Search for the cell housing the specified text and yield its [x, y] center coordinate. 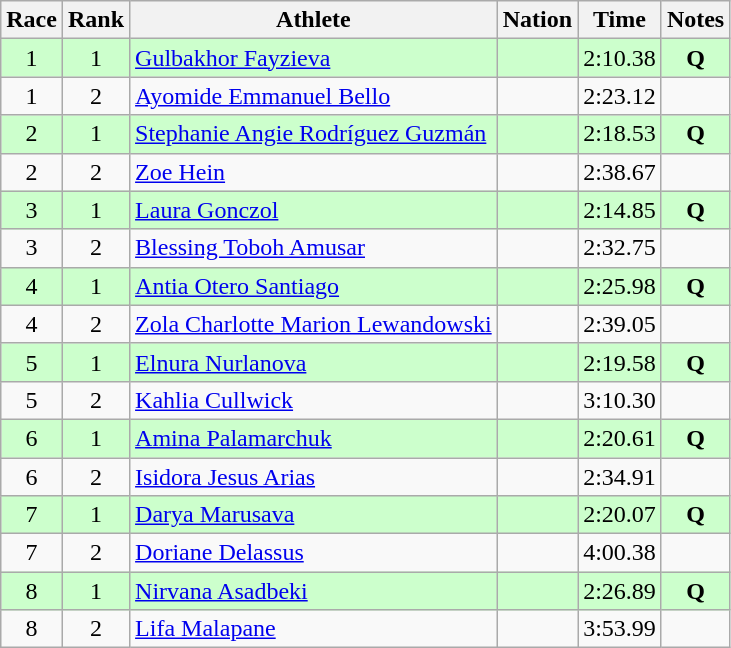
2:14.85 [620, 210]
4:00.38 [620, 553]
2:20.07 [620, 515]
2:38.67 [620, 172]
2:25.98 [620, 286]
2:18.53 [620, 134]
2:39.05 [620, 324]
3:10.30 [620, 400]
Doriane Delassus [314, 553]
Zoe Hein [314, 172]
Antia Otero Santiago [314, 286]
2:26.89 [620, 591]
Race [32, 20]
Kahlia Cullwick [314, 400]
3:53.99 [620, 629]
Isidora Jesus Arias [314, 477]
Gulbakhor Fayzieva [314, 58]
Time [620, 20]
Amina Palamarchuk [314, 438]
Rank [96, 20]
2:20.61 [620, 438]
Laura Gonczol [314, 210]
Athlete [314, 20]
Nirvana Asadbeki [314, 591]
2:19.58 [620, 362]
Zola Charlotte Marion Lewandowski [314, 324]
Ayomide Emmanuel Bello [314, 96]
Darya Marusava [314, 515]
Blessing Toboh Amusar [314, 248]
Nation [537, 20]
Elnura Nurlanova [314, 362]
Notes [695, 20]
2:34.91 [620, 477]
Stephanie Angie Rodríguez Guzmán [314, 134]
2:10.38 [620, 58]
Lifa Malapane [314, 629]
2:23.12 [620, 96]
2:32.75 [620, 248]
